Capture the cell that displays the provided text and extract its (X, Y) central coordinate. 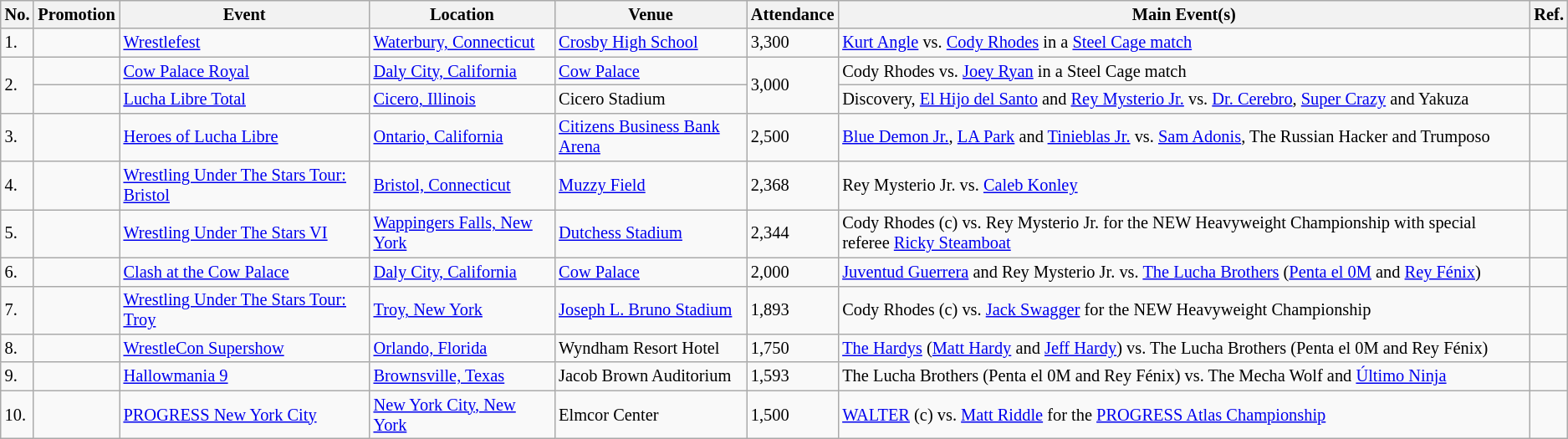
Wrestling Under The Stars VI (244, 233)
Jacob Brown Auditorium (651, 376)
Cody Rhodes vs. Joey Ryan in a Steel Cage match (1184, 71)
2,344 (793, 233)
The Lucha Brothers (Penta el 0M and Rey Fénix) vs. The Mecha Wolf and Último Ninja (1184, 376)
Main Event(s) (1184, 14)
1. (18, 43)
Wrestlefest (244, 43)
Cody Rhodes (c) vs. Jack Swagger for the NEW Heavyweight Championship (1184, 310)
Heroes of Lucha Libre (244, 137)
WALTER (c) vs. Matt Riddle for the PROGRESS Atlas Championship (1184, 415)
Wyndham Resort Hotel (651, 348)
No. (18, 14)
Dutchess Stadium (651, 233)
Citizens Business Bank Arena (651, 137)
Cody Rhodes (c) vs. Rey Mysterio Jr. for the NEW Heavyweight Championship with special referee Ricky Steamboat (1184, 233)
Wrestling Under The Stars Tour: Bristol (244, 186)
7. (18, 310)
2. (18, 85)
Joseph L. Bruno Stadium (651, 310)
Wappingers Falls, New York (462, 233)
1,593 (793, 376)
Hallowmania 9 (244, 376)
Bristol, Connecticut (462, 186)
2,500 (793, 137)
Brownsville, Texas (462, 376)
Kurt Angle vs. Cody Rhodes in a Steel Cage match (1184, 43)
Clash at the Cow Palace (244, 272)
Crosby High School (651, 43)
1,500 (793, 415)
3,000 (793, 85)
9. (18, 376)
Waterbury, Connecticut (462, 43)
1,893 (793, 310)
3,300 (793, 43)
Wrestling Under The Stars Tour: Troy (244, 310)
2,000 (793, 272)
Location (462, 14)
Elmcor Center (651, 415)
6. (18, 272)
Juventud Guerrera and Rey Mysterio Jr. vs. The Lucha Brothers (Penta el 0M and Rey Fénix) (1184, 272)
Cicero Stadium (651, 99)
The Hardys (Matt Hardy and Jeff Hardy) vs. The Lucha Brothers (Penta el 0M and Rey Fénix) (1184, 348)
Promotion (76, 14)
3. (18, 137)
Venue (651, 14)
Troy, New York (462, 310)
Muzzy Field (651, 186)
1,750 (793, 348)
Attendance (793, 14)
Cicero, Illinois (462, 99)
2,368 (793, 186)
Cow Palace Royal (244, 71)
Ontario, California (462, 137)
Ref. (1549, 14)
5. (18, 233)
New York City, New York (462, 415)
Orlando, Florida (462, 348)
Lucha Libre Total (244, 99)
PROGRESS New York City (244, 415)
10. (18, 415)
Rey Mysterio Jr. vs. Caleb Konley (1184, 186)
Blue Demon Jr., LA Park and Tinieblas Jr. vs. Sam Adonis, The Russian Hacker and Trumposo (1184, 137)
Discovery, El Hijo del Santo and Rey Mysterio Jr. vs. Dr. Cerebro, Super Crazy and Yakuza (1184, 99)
4. (18, 186)
Event (244, 14)
8. (18, 348)
WrestleCon Supershow (244, 348)
